Pinpoint the cell where the given text exists, returning its (X, Y) midpoint coordinate. 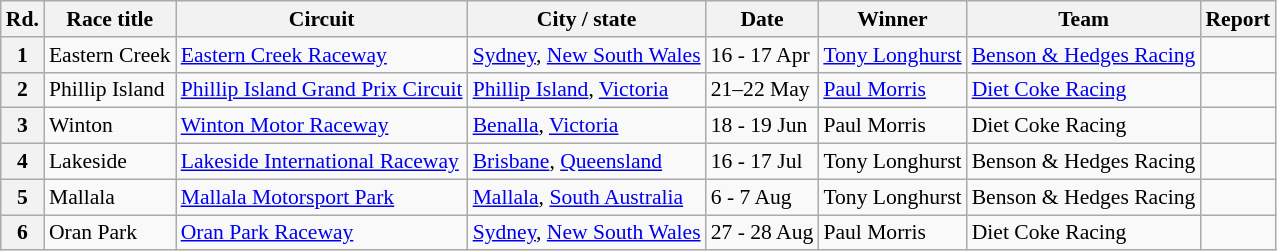
Brisbane, Queensland (587, 162)
Eastern Creek Raceway (322, 55)
3 (22, 126)
27 - 28 Aug (762, 233)
Mallala, South Australia (587, 197)
16 - 17 Jul (762, 162)
Lakeside International Raceway (322, 162)
16 - 17 Apr (762, 55)
Winner (892, 19)
18 - 19 Jun (762, 126)
Mallala (110, 197)
Lakeside (110, 162)
Race title (110, 19)
Circuit (322, 19)
Phillip Island (110, 90)
2 (22, 90)
Date (762, 19)
Phillip Island Grand Prix Circuit (322, 90)
Winton (110, 126)
21–22 May (762, 90)
Report (1238, 19)
5 (22, 197)
6 (22, 233)
Eastern Creek (110, 55)
1 (22, 55)
Winton Motor Raceway (322, 126)
Oran Park Raceway (322, 233)
Rd. (22, 19)
Mallala Motorsport Park (322, 197)
City / state (587, 19)
Team (1084, 19)
4 (22, 162)
Phillip Island, Victoria (587, 90)
6 - 7 Aug (762, 197)
Benalla, Victoria (587, 126)
Oran Park (110, 233)
